Find where the given text appears and provide that cell's center as (X, Y) coordinate. 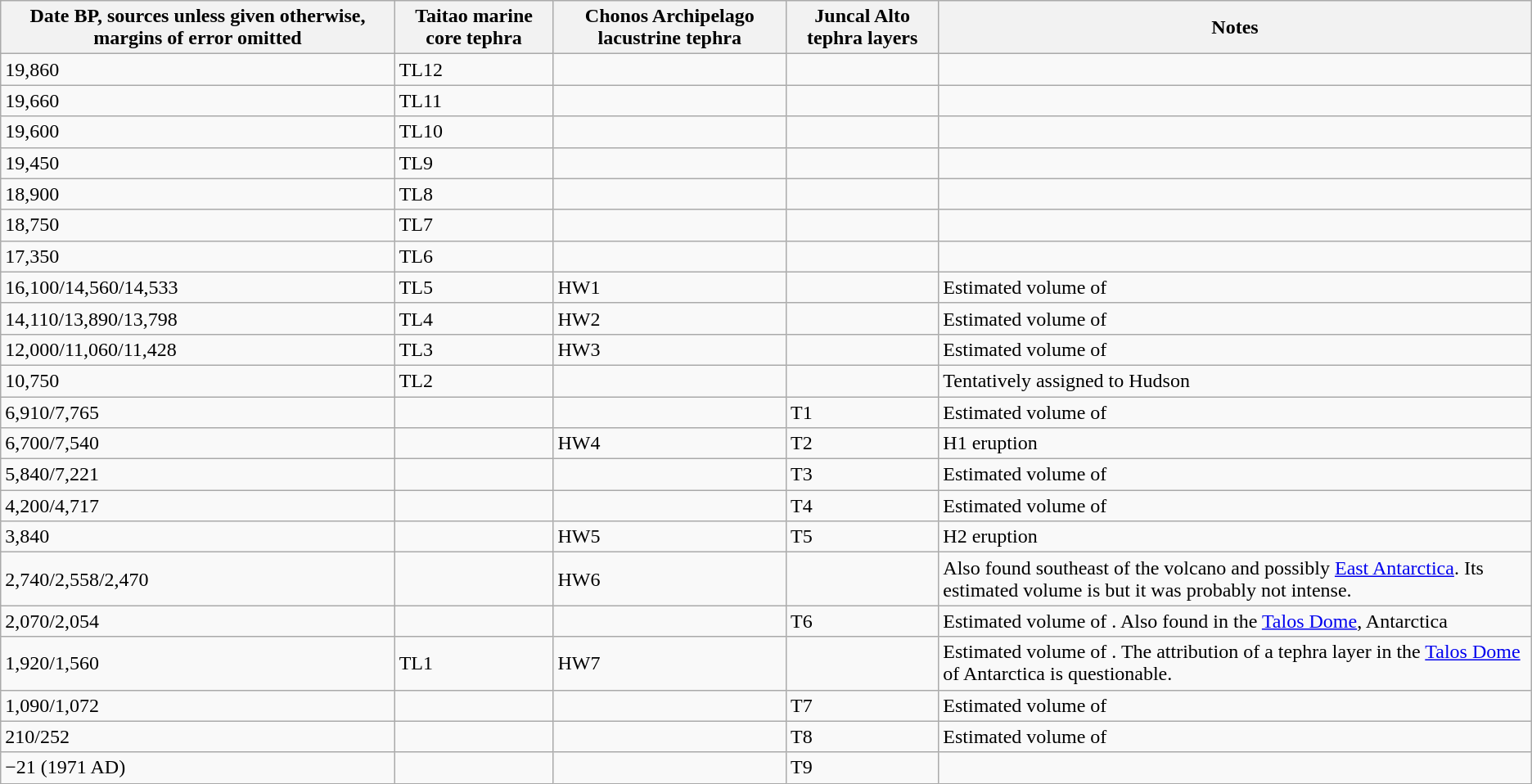
H1 eruption (1235, 444)
Estimated volume of . The attribution of a tephra layer in the Talos Dome of Antarctica is questionable. (1235, 663)
17,350 (198, 256)
HW1 (669, 287)
H2 eruption (1235, 537)
HW5 (669, 537)
Tentatively assigned to Hudson (1235, 381)
1,920/1,560 (198, 663)
TL12 (474, 70)
Also found southeast of the volcano and possibly East Antarctica. Its estimated volume is but it was probably not intense. (1235, 579)
1,090/1,072 (198, 705)
HW4 (669, 444)
TL9 (474, 163)
Juncal Alto tephra layers (863, 28)
6,700/7,540 (198, 444)
12,000/11,060/11,428 (198, 349)
T5 (863, 537)
19,660 (198, 101)
T3 (863, 475)
Estimated volume of . Also found in the Talos Dome, Antarctica (1235, 621)
T7 (863, 705)
HW2 (669, 318)
Taitao marine core tephra (474, 28)
T4 (863, 506)
TL1 (474, 663)
19,450 (198, 163)
T8 (863, 737)
2,740/2,558/2,470 (198, 579)
210/252 (198, 737)
18,900 (198, 194)
Chonos Archipelago lacustrine tephra (669, 28)
Notes (1235, 28)
14,110/13,890/13,798 (198, 318)
TL10 (474, 132)
3,840 (198, 537)
18,750 (198, 225)
10,750 (198, 381)
T9 (863, 768)
6,910/7,765 (198, 412)
T2 (863, 444)
19,860 (198, 70)
4,200/4,717 (198, 506)
2,070/2,054 (198, 621)
Date BP, sources unless given otherwise, margins of error omitted (198, 28)
TL4 (474, 318)
T1 (863, 412)
−21 (1971 AD) (198, 768)
TL7 (474, 225)
TL2 (474, 381)
HW7 (669, 663)
16,100/14,560/14,533 (198, 287)
TL8 (474, 194)
TL5 (474, 287)
T6 (863, 621)
TL3 (474, 349)
HW6 (669, 579)
TL6 (474, 256)
HW3 (669, 349)
19,600 (198, 132)
5,840/7,221 (198, 475)
TL11 (474, 101)
